Return the [x, y] coordinate for the center point of the cell that contains the specified text.  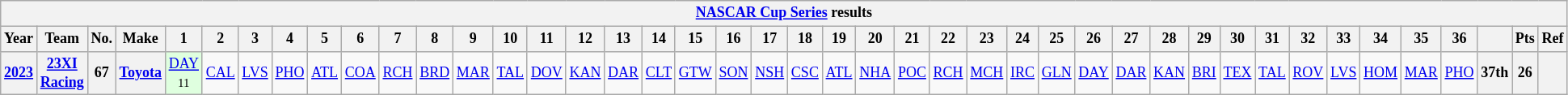
24 [1023, 39]
2 [220, 39]
SON [734, 73]
DOV [546, 73]
NHA [875, 73]
HOM [1380, 73]
31 [1272, 39]
21 [913, 39]
36 [1460, 39]
25 [1056, 39]
28 [1170, 39]
29 [1204, 39]
9 [474, 39]
34 [1380, 39]
IRC [1023, 73]
1 [183, 39]
32 [1308, 39]
COA [360, 73]
15 [695, 39]
27 [1132, 39]
23XI Racing [61, 73]
33 [1343, 39]
Toyota [141, 73]
CAL [220, 73]
DAY [1094, 73]
16 [734, 39]
35 [1421, 39]
14 [658, 39]
8 [435, 39]
TEX [1237, 73]
5 [325, 39]
Ref [1553, 39]
13 [624, 39]
18 [805, 39]
6 [360, 39]
Team [61, 39]
DAY11 [183, 73]
19 [839, 39]
10 [510, 39]
12 [585, 39]
67 [102, 73]
20 [875, 39]
22 [948, 39]
17 [769, 39]
Year [19, 39]
30 [1237, 39]
No. [102, 39]
MCH [987, 73]
BRI [1204, 73]
23 [987, 39]
11 [546, 39]
BRD [435, 73]
4 [289, 39]
3 [255, 39]
GTW [695, 73]
2023 [19, 73]
CSC [805, 73]
POC [913, 73]
ROV [1308, 73]
37th [1495, 73]
NSH [769, 73]
7 [398, 39]
NASCAR Cup Series results [784, 13]
CLT [658, 73]
Make [141, 39]
GLN [1056, 73]
Pts [1524, 39]
